Find where the given text appears and provide that cell's center as [x, y] coordinate. 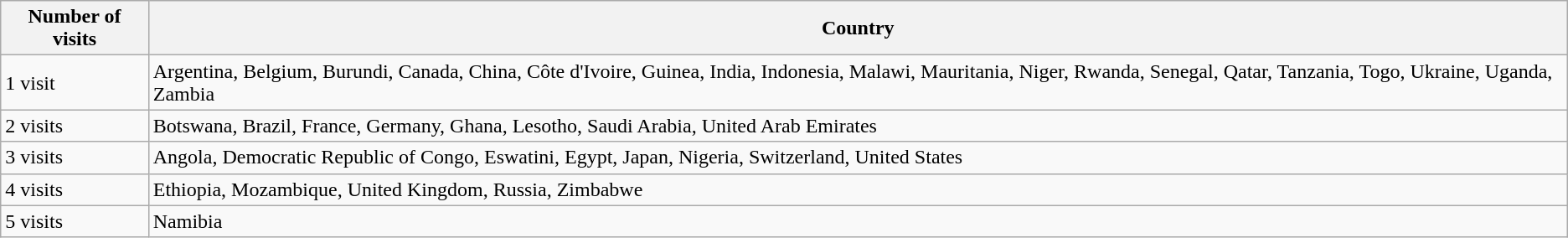
4 visits [75, 189]
Ethiopia, Mozambique, United Kingdom, Russia, Zimbabwe [858, 189]
5 visits [75, 221]
Namibia [858, 221]
1 visit [75, 82]
Angola, Democratic Republic of Congo, Eswatini, Egypt, Japan, Nigeria, Switzerland, United States [858, 158]
Number of visits [75, 28]
Botswana, Brazil, France, Germany, Ghana, Lesotho, Saudi Arabia, United Arab Emirates [858, 126]
3 visits [75, 158]
Country [858, 28]
2 visits [75, 126]
